From the cell containing the given text, extract its center point as (X, Y) coordinate. 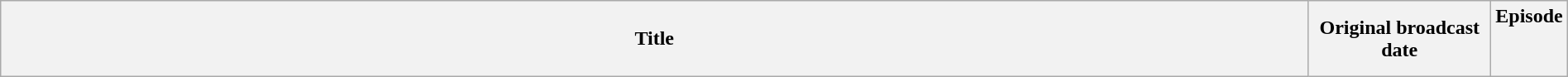
Title (655, 39)
Original broadcast date (1399, 39)
Episode (1529, 39)
